Pinpoint the cell where the given text exists, returning its [x, y] midpoint coordinate. 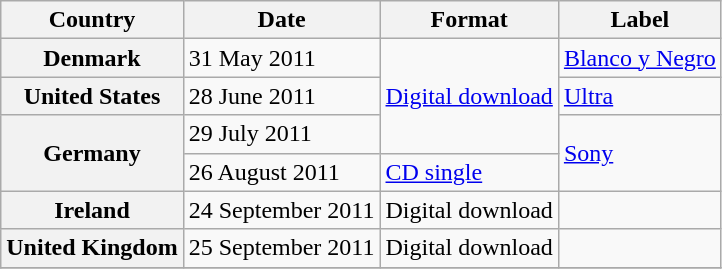
28 June 2011 [282, 96]
United Kingdom [92, 248]
Denmark [92, 58]
29 July 2011 [282, 134]
25 September 2011 [282, 248]
CD single [469, 172]
Blanco y Negro [640, 58]
31 May 2011 [282, 58]
United States [92, 96]
Sony [640, 153]
Label [640, 20]
26 August 2011 [282, 172]
Ultra [640, 96]
24 September 2011 [282, 210]
Format [469, 20]
Ireland [92, 210]
Date [282, 20]
Germany [92, 153]
Country [92, 20]
